Capture the cell that displays the provided text and extract its (X, Y) central coordinate. 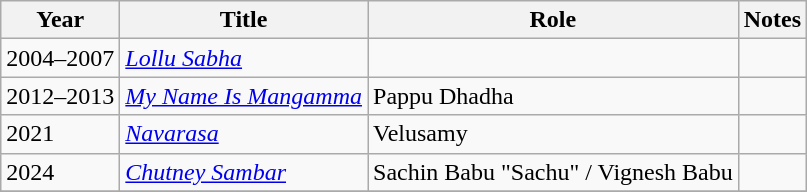
Year (60, 20)
2012–2013 (60, 96)
My Name Is Mangamma (244, 96)
Lollu Sabha (244, 58)
Role (554, 20)
Notes (772, 20)
2004–2007 (60, 58)
Pappu Dhadha (554, 96)
Navarasa (244, 134)
Chutney Sambar (244, 172)
Velusamy (554, 134)
2021 (60, 134)
Sachin Babu "Sachu" / Vignesh Babu (554, 172)
2024 (60, 172)
Title (244, 20)
